Provide the (x, y) coordinate of the cell's center where the given text is located.  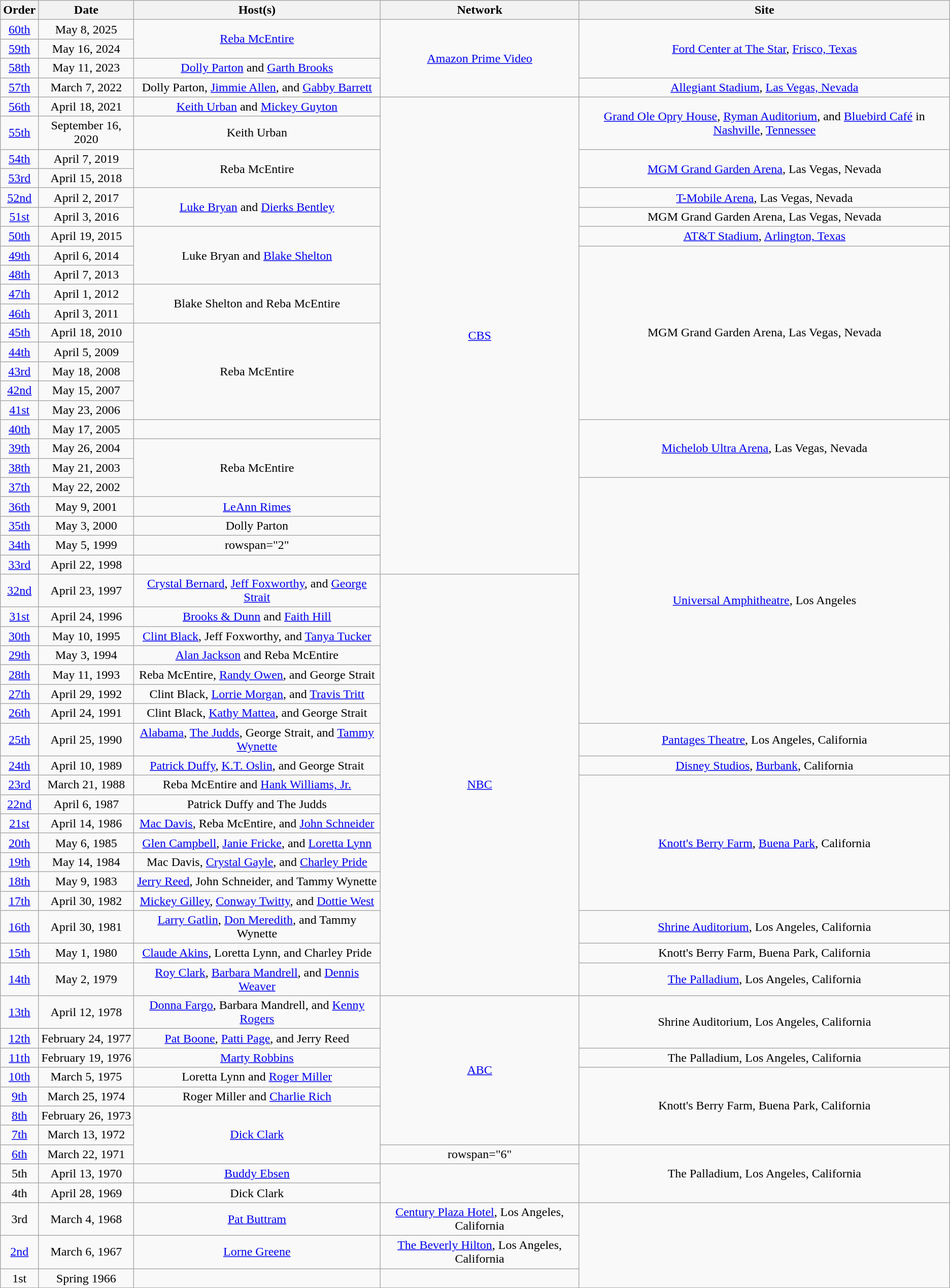
LeAnn Rimes (257, 506)
10th (19, 1077)
May 15, 2007 (86, 391)
41st (19, 410)
April 12, 1978 (86, 1013)
9th (19, 1096)
Mac Davis, Crystal Gayle, and Charley Pride (257, 862)
April 28, 1969 (86, 1193)
Clint Black, Kathy Mattea, and George Strait (257, 713)
4th (19, 1193)
19th (19, 862)
37th (19, 487)
11th (19, 1058)
Dolly Parton (257, 526)
31st (19, 617)
Century Plaza Hotel, Los Angeles, California (480, 1219)
CBS (480, 335)
April 18, 2021 (86, 107)
Reba McEntire, Randy Owen, and George Strait (257, 675)
April 29, 1992 (86, 694)
Grand Ole Opry House, Ryman Auditorium, and Bluebird Café in Nashville, Tennessee (764, 123)
May 11, 1993 (86, 675)
May 18, 2008 (86, 371)
Allegiant Stadium, Las Vegas, Nevada (764, 87)
April 19, 2015 (86, 236)
42nd (19, 391)
March 13, 1972 (86, 1135)
May 11, 2023 (86, 68)
April 30, 1982 (86, 900)
27th (19, 694)
49th (19, 255)
May 3, 1994 (86, 655)
55th (19, 133)
17th (19, 900)
Alan Jackson and Reba McEntire (257, 655)
March 22, 1971 (86, 1154)
May 10, 1995 (86, 636)
Keith Urban (257, 133)
2nd (19, 1252)
May 21, 2003 (86, 468)
March 7, 2022 (86, 87)
April 24, 1991 (86, 713)
28th (19, 675)
Universal Amphitheatre, Los Angeles (764, 600)
May 9, 2001 (86, 506)
21st (19, 823)
Host(s) (257, 10)
April 3, 2016 (86, 217)
60th (19, 29)
Michelob Ultra Arena, Las Vegas, Nevada (764, 448)
30th (19, 636)
1st (19, 1278)
Alabama, The Judds, George Strait, and Tammy Wynette (257, 740)
34th (19, 545)
April 7, 2019 (86, 159)
April 6, 2014 (86, 255)
May 23, 2006 (86, 410)
April 3, 2011 (86, 314)
36th (19, 506)
May 17, 2005 (86, 429)
May 26, 2004 (86, 448)
May 8, 2025 (86, 29)
25th (19, 740)
The Beverly Hilton, Los Angeles, California (480, 1252)
Dolly Parton, Jimmie Allen, and Gabby Barrett (257, 87)
57th (19, 87)
16th (19, 927)
Donna Fargo, Barbara Mandrell, and Kenny Rogers (257, 1013)
May 5, 1999 (86, 545)
23rd (19, 785)
May 6, 1985 (86, 843)
April 23, 1997 (86, 590)
Reba McEntire and Hank Williams, Jr. (257, 785)
April 25, 1990 (86, 740)
Loretta Lynn and Roger Miller (257, 1077)
May 22, 2002 (86, 487)
May 1, 1980 (86, 953)
NBC (480, 785)
39th (19, 448)
rowspan="6" (480, 1154)
Pat Buttram (257, 1219)
48th (19, 275)
Roy Clark, Barbara Mandrell, and Dennis Weaver (257, 979)
47th (19, 294)
April 30, 1981 (86, 927)
Jerry Reed, John Schneider, and Tammy Wynette (257, 881)
Pat Boone, Patti Page, and Jerry Reed (257, 1038)
Blake Shelton and Reba McEntire (257, 304)
March 6, 1967 (86, 1252)
Crystal Bernard, Jeff Foxworthy, and George Strait (257, 590)
20th (19, 843)
February 19, 1976 (86, 1058)
April 15, 2018 (86, 178)
April 13, 1970 (86, 1173)
13th (19, 1013)
April 2, 2017 (86, 197)
March 5, 1975 (86, 1077)
46th (19, 314)
Spring 1966 (86, 1278)
April 10, 1989 (86, 765)
40th (19, 429)
18th (19, 881)
Site (764, 10)
AT&T Stadium, Arlington, Texas (764, 236)
Dolly Parton and Garth Brooks (257, 68)
May 2, 1979 (86, 979)
54th (19, 159)
March 21, 1988 (86, 785)
50th (19, 236)
53rd (19, 178)
51st (19, 217)
Network (480, 10)
45th (19, 333)
Order (19, 10)
T-Mobile Arena, Las Vegas, Nevada (764, 197)
Luke Bryan and Dierks Bentley (257, 207)
May 16, 2024 (86, 49)
43rd (19, 371)
May 14, 1984 (86, 862)
58th (19, 68)
March 4, 1968 (86, 1219)
April 18, 2010 (86, 333)
Mickey Gilley, Conway Twitty, and Dottie West (257, 900)
Keith Urban and Mickey Guyton (257, 107)
April 14, 1986 (86, 823)
ABC (480, 1070)
Glen Campbell, Janie Fricke, and Loretta Lynn (257, 843)
59th (19, 49)
29th (19, 655)
44th (19, 352)
33rd (19, 565)
Roger Miller and Charlie Rich (257, 1096)
24th (19, 765)
Date (86, 10)
February 24, 1977 (86, 1038)
52nd (19, 197)
Buddy Ebsen (257, 1173)
38th (19, 468)
May 3, 2000 (86, 526)
22nd (19, 804)
12th (19, 1038)
Patrick Duffy and The Judds (257, 804)
Pantages Theatre, Los Angeles, California (764, 740)
April 1, 2012 (86, 294)
26th (19, 713)
35th (19, 526)
Ford Center at The Star, Frisco, Texas (764, 49)
Marty Robbins (257, 1058)
Clint Black, Lorrie Morgan, and Travis Tritt (257, 694)
8th (19, 1116)
Larry Gatlin, Don Meredith, and Tammy Wynette (257, 927)
April 22, 1998 (86, 565)
April 6, 1987 (86, 804)
14th (19, 979)
Luke Bryan and Blake Shelton (257, 255)
Patrick Duffy, K.T. Oslin, and George Strait (257, 765)
Brooks & Dunn and Faith Hill (257, 617)
September 16, 2020 (86, 133)
15th (19, 953)
April 7, 2013 (86, 275)
6th (19, 1154)
Claude Akins, Loretta Lynn, and Charley Pride (257, 953)
5th (19, 1173)
3rd (19, 1219)
7th (19, 1135)
Mac Davis, Reba McEntire, and John Schneider (257, 823)
Clint Black, Jeff Foxworthy, and Tanya Tucker (257, 636)
Disney Studios, Burbank, California (764, 765)
May 9, 1983 (86, 881)
Lorne Greene (257, 1252)
32nd (19, 590)
April 5, 2009 (86, 352)
56th (19, 107)
rowspan="2" (257, 545)
February 26, 1973 (86, 1116)
April 24, 1996 (86, 617)
Amazon Prime Video (480, 58)
March 25, 1974 (86, 1096)
